Extract the [X, Y] coordinate from the center of the cell holding the provided text.  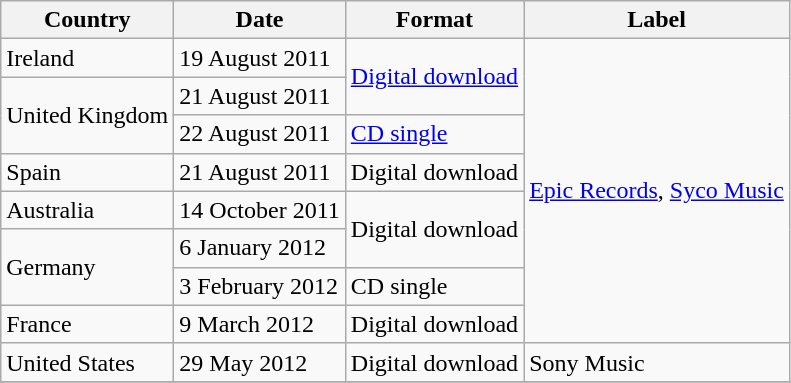
9 March 2012 [260, 324]
Australia [88, 210]
Sony Music [657, 362]
Germany [88, 267]
Spain [88, 172]
United Kingdom [88, 115]
6 January 2012 [260, 248]
United States [88, 362]
19 August 2011 [260, 58]
Epic Records, Syco Music [657, 191]
Date [260, 20]
Format [434, 20]
Country [88, 20]
3 February 2012 [260, 286]
France [88, 324]
14 October 2011 [260, 210]
22 August 2011 [260, 134]
29 May 2012 [260, 362]
Label [657, 20]
Ireland [88, 58]
